Identify which cell holds the provided text, then report its (X, Y) central coordinate. 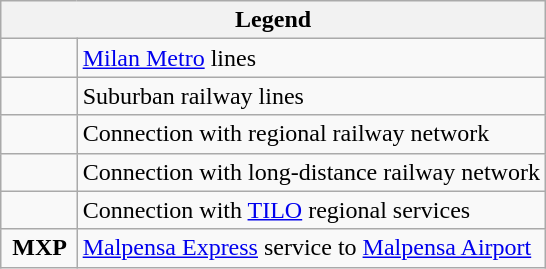
Milan Metro lines (311, 58)
MXP (39, 248)
Suburban railway lines (311, 96)
Legend (274, 20)
Connection with long-distance railway network (311, 172)
Connection with TILO regional services (311, 210)
Connection with regional railway network (311, 134)
Malpensa Express service to Malpensa Airport (311, 248)
